Provide the (X, Y) coordinate of the cell's center where the given text is located.  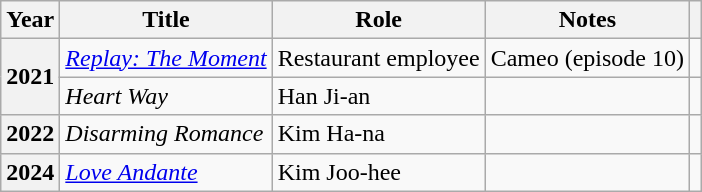
Role (378, 20)
2024 (30, 172)
2022 (30, 134)
Love Andante (166, 172)
Replay: The Moment (166, 58)
Heart Way (166, 96)
Kim Joo-hee (378, 172)
2021 (30, 77)
Title (166, 20)
Disarming Romance (166, 134)
Han Ji-an (378, 96)
Year (30, 20)
Restaurant employee (378, 58)
Kim Ha-na (378, 134)
Cameo (episode 10) (587, 58)
Notes (587, 20)
